Determine the (x, y) coordinate at the center of the cell enclosing the given text.  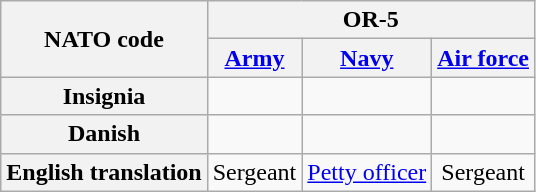
Insignia (104, 96)
NATO code (104, 39)
Danish (104, 134)
Army (254, 58)
Petty officer (367, 172)
Navy (367, 58)
OR-5 (370, 20)
English translation (104, 172)
Air force (484, 58)
